Capture the cell that displays the provided text and extract its [X, Y] central coordinate. 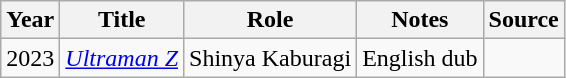
Shinya Kaburagi [270, 58]
Ultraman Z [122, 58]
Source [524, 20]
Title [122, 20]
2023 [30, 58]
English dub [420, 58]
Year [30, 20]
Notes [420, 20]
Role [270, 20]
